Search for the cell housing the specified text and yield its [X, Y] center coordinate. 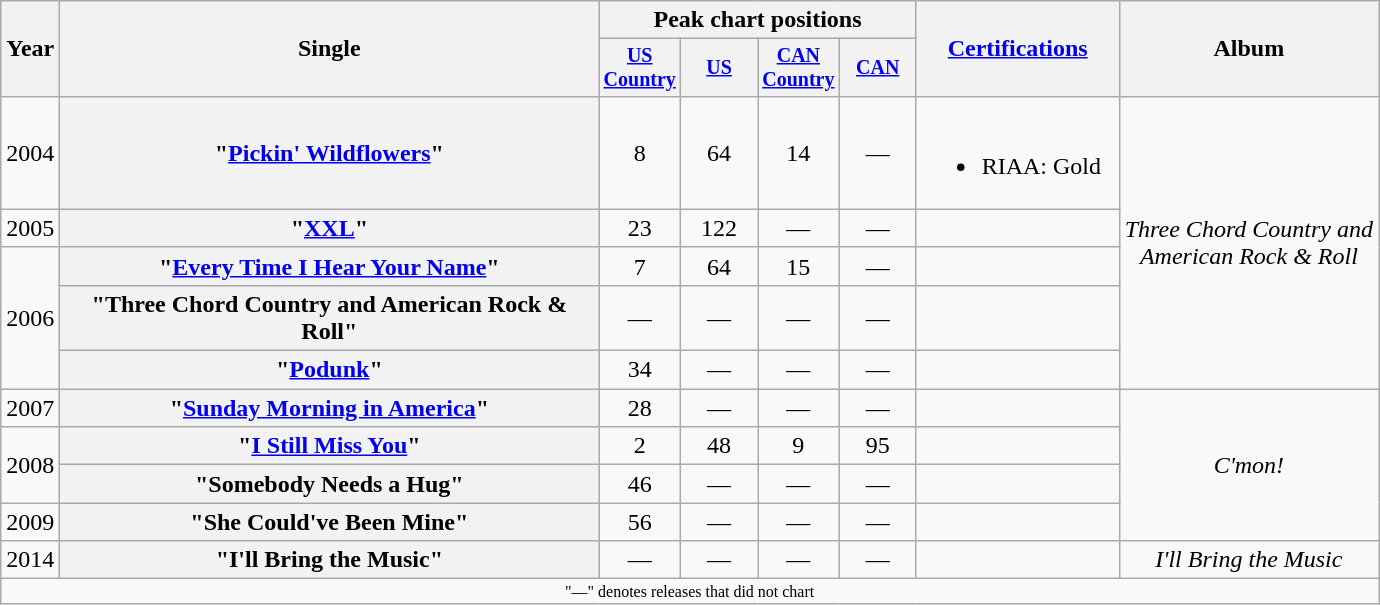
"Sunday Morning in America" [330, 408]
34 [640, 370]
7 [640, 266]
28 [640, 408]
46 [640, 484]
56 [640, 522]
2004 [30, 152]
Single [330, 49]
Certifications [1018, 49]
8 [640, 152]
2014 [30, 560]
"She Could've Been Mine" [330, 522]
I'll Bring the Music [1248, 560]
"Somebody Needs a Hug" [330, 484]
CAN [878, 68]
"XXL" [330, 228]
Album [1248, 49]
"Pickin' Wildflowers" [330, 152]
Year [30, 49]
14 [799, 152]
Three Chord Country andAmerican Rock & Roll [1248, 242]
"Every Time I Hear Your Name" [330, 266]
RIAA: Gold [1018, 152]
2007 [30, 408]
2006 [30, 318]
"—" denotes releases that did not chart [690, 591]
"Three Chord Country and American Rock & Roll" [330, 318]
C'mon! [1248, 465]
"I'll Bring the Music" [330, 560]
23 [640, 228]
"Podunk" [330, 370]
15 [799, 266]
US Country [640, 68]
2008 [30, 465]
US [720, 68]
"I Still Miss You" [330, 446]
Peak chart positions [758, 20]
122 [720, 228]
95 [878, 446]
48 [720, 446]
2005 [30, 228]
2 [640, 446]
2009 [30, 522]
CAN Country [799, 68]
9 [799, 446]
